Return (X, Y) of the center of cell containing provided text 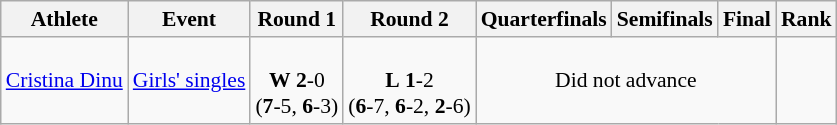
L 1-2 (6-7, 6-2, 2-6) (409, 80)
Event (190, 19)
Athlete (64, 19)
Final (747, 19)
Cristina Dinu (64, 80)
Round 2 (409, 19)
Semifinals (665, 19)
Did not advance (626, 80)
Rank (806, 19)
Round 1 (296, 19)
Quarterfinals (544, 19)
Girls' singles (190, 80)
W 2-0 (7-5, 6-3) (296, 80)
